Search for the cell housing the specified text and yield its (x, y) center coordinate. 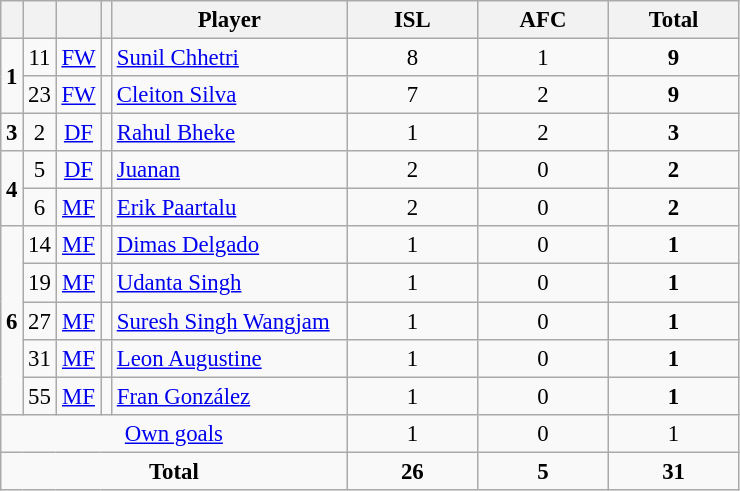
14 (40, 245)
Own goals (174, 433)
Suresh Singh Wangjam (229, 321)
ISL (412, 20)
Player (229, 20)
Erik Paartalu (229, 208)
AFC (544, 20)
Fran González (229, 396)
Juanan (229, 170)
11 (40, 58)
8 (412, 58)
Sunil Chhetri (229, 58)
55 (40, 396)
7 (412, 95)
27 (40, 321)
Udanta Singh (229, 283)
Dimas Delgado (229, 245)
Rahul Bheke (229, 133)
4 (12, 188)
26 (412, 471)
23 (40, 95)
Leon Augustine (229, 358)
19 (40, 283)
Cleiton Silva (229, 95)
